Return the [x, y] coordinate for the center point of the cell that contains the specified text.  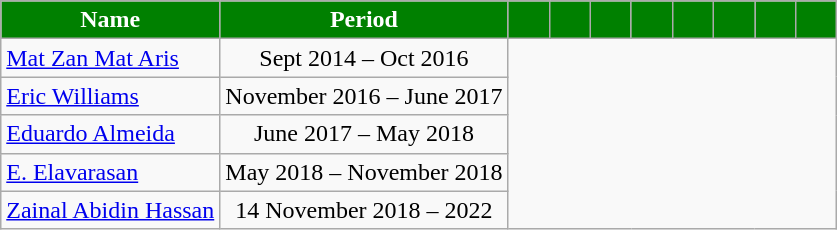
June 2017 – May 2018 [364, 134]
November 2016 – June 2017 [364, 96]
E. Elavarasan [110, 172]
Mat Zan Mat Aris [110, 58]
Name [110, 20]
Eduardo Almeida [110, 134]
Eric Williams [110, 96]
Sept 2014 – Oct 2016 [364, 58]
Period [364, 20]
Zainal Abidin Hassan [110, 210]
14 November 2018 – 2022 [364, 210]
May 2018 – November 2018 [364, 172]
